Provide the (x, y) coordinate of the cell's center where the given text is located.  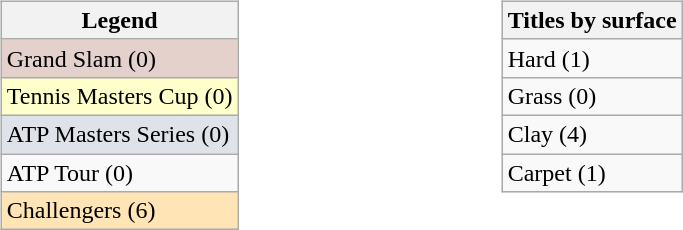
ATP Masters Series (0) (120, 134)
Clay (4) (592, 134)
Tennis Masters Cup (0) (120, 96)
Grass (0) (592, 96)
Legend (120, 20)
ATP Tour (0) (120, 173)
Titles by surface (592, 20)
Carpet (1) (592, 173)
Grand Slam (0) (120, 58)
Hard (1) (592, 58)
Challengers (6) (120, 211)
